Search for the cell housing the specified text and yield its (x, y) center coordinate. 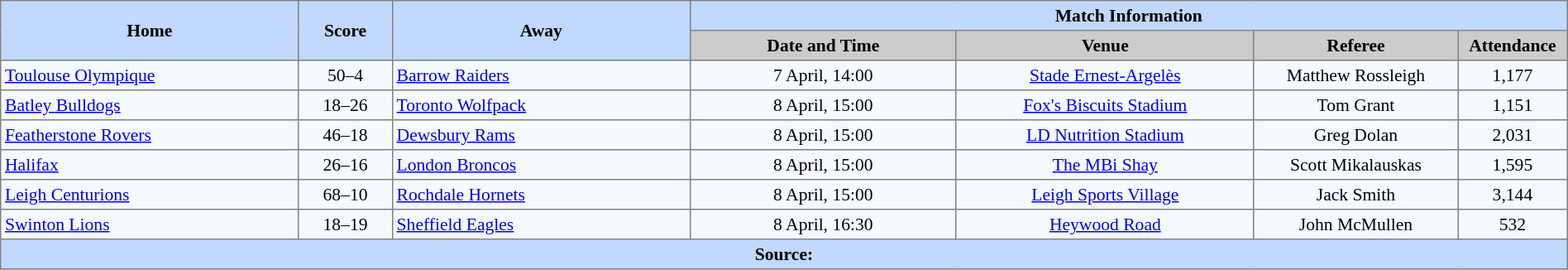
Referee (1355, 46)
Venue (1105, 46)
Sheffield Eagles (541, 224)
LD Nutrition Stadium (1105, 135)
John McMullen (1355, 224)
Rochdale Hornets (541, 195)
Stade Ernest-Argelès (1105, 75)
68–10 (346, 195)
Heywood Road (1105, 224)
8 April, 16:30 (823, 224)
Home (150, 31)
50–4 (346, 75)
Toronto Wolfpack (541, 105)
26–16 (346, 165)
Attendance (1513, 46)
Date and Time (823, 46)
The MBi Shay (1105, 165)
Source: (784, 254)
Leigh Centurions (150, 195)
Toulouse Olympique (150, 75)
Halifax (150, 165)
18–26 (346, 105)
Matthew Rossleigh (1355, 75)
46–18 (346, 135)
Match Information (1128, 16)
Greg Dolan (1355, 135)
532 (1513, 224)
18–19 (346, 224)
Away (541, 31)
London Broncos (541, 165)
1,151 (1513, 105)
Swinton Lions (150, 224)
1,595 (1513, 165)
7 April, 14:00 (823, 75)
Fox's Biscuits Stadium (1105, 105)
Featherstone Rovers (150, 135)
Dewsbury Rams (541, 135)
Batley Bulldogs (150, 105)
Leigh Sports Village (1105, 195)
Barrow Raiders (541, 75)
2,031 (1513, 135)
Scott Mikalauskas (1355, 165)
Jack Smith (1355, 195)
Tom Grant (1355, 105)
3,144 (1513, 195)
Score (346, 31)
1,177 (1513, 75)
